Output the (X, Y) coordinate of the center of the cell containing the given text.  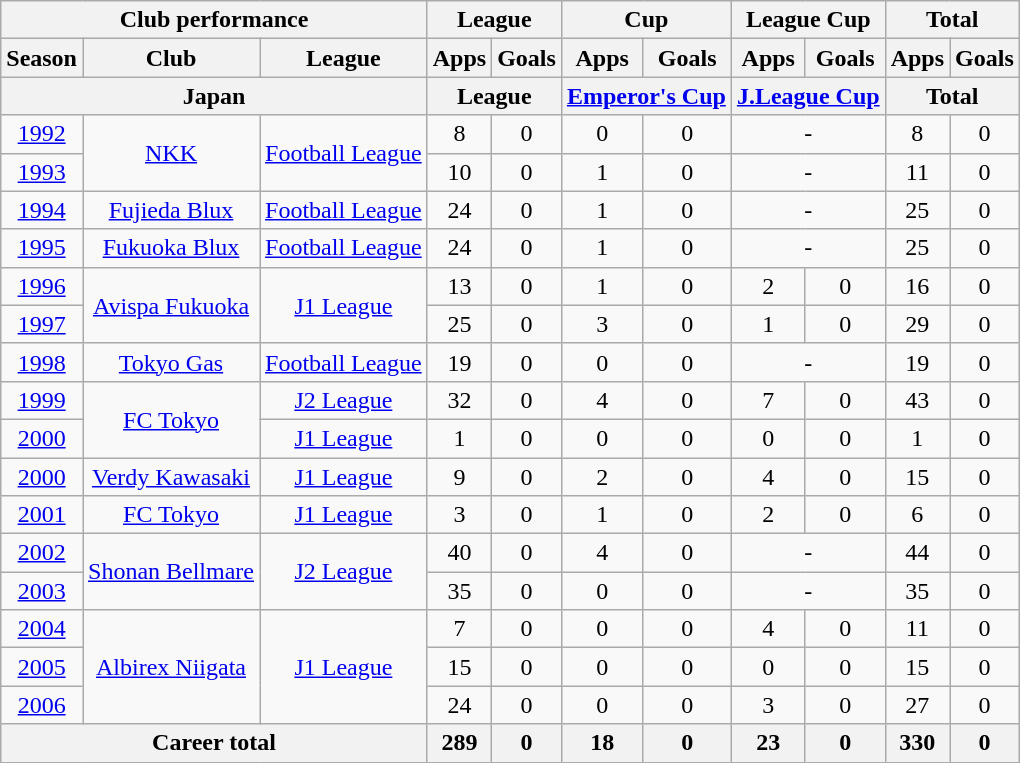
Career total (214, 743)
43 (917, 400)
1998 (42, 362)
2001 (42, 515)
Japan (214, 96)
1992 (42, 134)
44 (917, 553)
Fujieda Blux (170, 210)
2003 (42, 591)
Season (42, 58)
Club (170, 58)
Emperor's Cup (646, 96)
Albirex Niigata (170, 667)
23 (768, 743)
Verdy Kawasaki (170, 477)
16 (917, 286)
9 (459, 477)
29 (917, 324)
1997 (42, 324)
Fukuoka Blux (170, 248)
Avispa Fukuoka (170, 305)
2002 (42, 553)
2006 (42, 705)
J.League Cup (808, 96)
10 (459, 172)
6 (917, 515)
Tokyo Gas (170, 362)
289 (459, 743)
330 (917, 743)
2004 (42, 629)
2005 (42, 667)
27 (917, 705)
Shonan Bellmare (170, 572)
13 (459, 286)
1995 (42, 248)
1993 (42, 172)
Cup (646, 20)
League Cup (808, 20)
32 (459, 400)
1996 (42, 286)
NKK (170, 153)
1994 (42, 210)
1999 (42, 400)
18 (602, 743)
Club performance (214, 20)
40 (459, 553)
